For the text-containing cell, return its midpoint in [X, Y] coordinate format. 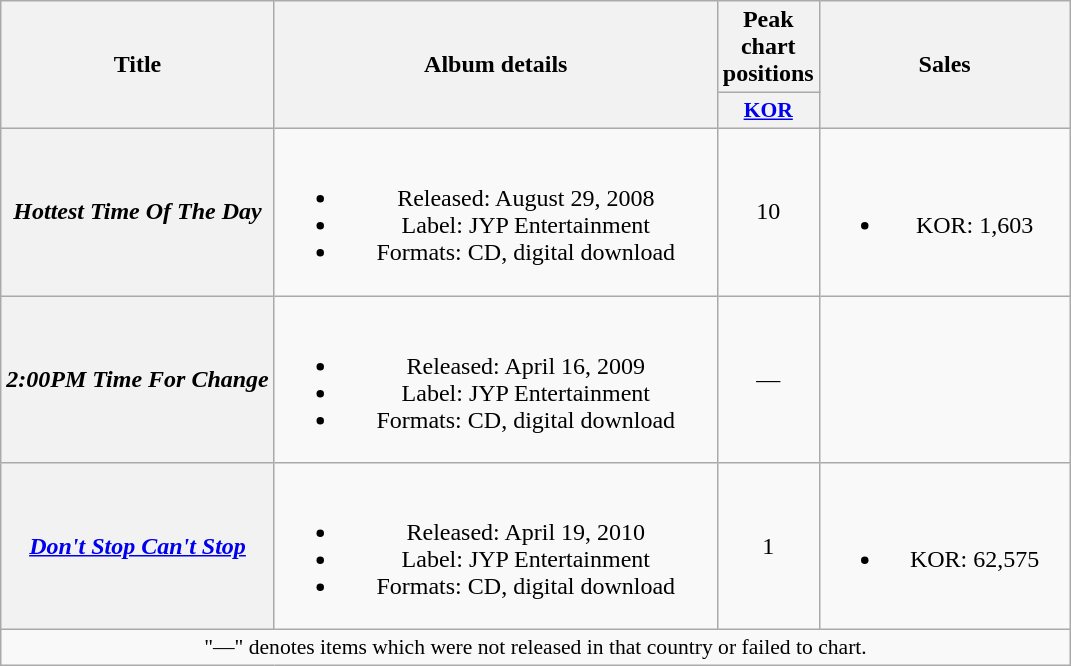
KOR: 1,603 [944, 212]
Title [138, 65]
Released: August 29, 2008Label: JYP EntertainmentFormats: CD, digital download [496, 212]
Peak chart positions [768, 47]
Released: April 16, 2009Label: JYP EntertainmentFormats: CD, digital download [496, 380]
"—" denotes items which were not released in that country or failed to chart. [536, 648]
10 [768, 212]
Released: April 19, 2010Label: JYP EntertainmentFormats: CD, digital download [496, 546]
Don't Stop Can't Stop [138, 546]
1 [768, 546]
— [768, 380]
Album details [496, 65]
2:00PM Time For Change [138, 380]
KOR [768, 111]
KOR: 62,575 [944, 546]
Hottest Time Of The Day [138, 212]
Sales [944, 65]
